Output the [X, Y] coordinate of the center of the cell containing the given text.  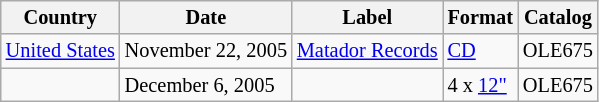
United States [60, 51]
Format [480, 17]
4 x 12" [480, 85]
Catalog [558, 17]
Label [368, 17]
December 6, 2005 [206, 85]
CD [480, 51]
November 22, 2005 [206, 51]
Date [206, 17]
Country [60, 17]
Matador Records [368, 51]
